Find where the given text appears and provide that cell's center as [X, Y] coordinate. 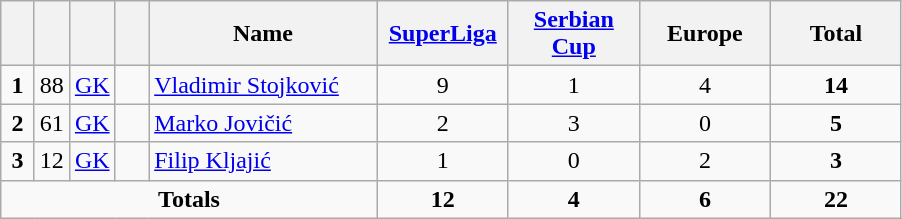
61 [52, 123]
14 [836, 85]
Name [264, 34]
Marko Jovičić [264, 123]
22 [836, 199]
Vladimir Stojković [264, 85]
Serbian Cup [574, 34]
6 [704, 199]
Europe [704, 34]
9 [442, 85]
Totals [189, 199]
5 [836, 123]
Total [836, 34]
Filip Kljajić [264, 161]
SuperLiga [442, 34]
88 [52, 85]
